Extract the [x, y] coordinate from the center of the cell holding the provided text.  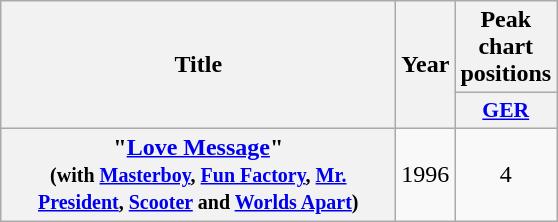
Peak chart positions [506, 47]
Title [198, 65]
1996 [426, 174]
"Love Message" (with Masterboy, Fun Factory, Mr. President, Scooter and Worlds Apart) [198, 174]
4 [506, 174]
Year [426, 65]
GER [506, 111]
